Return the [X, Y] coordinate for the center point of the cell that contains the specified text.  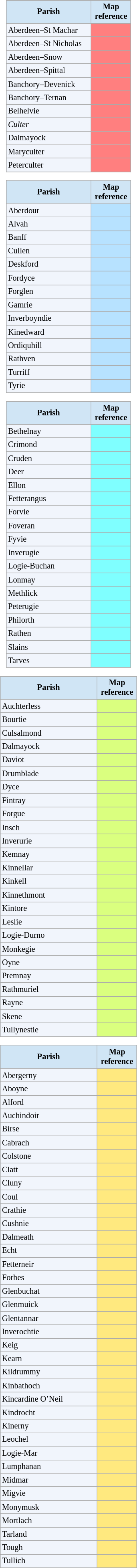
Banchory–Ternan [48, 98]
Rathen [48, 634]
Logie-Mar [48, 1453]
Kearn [48, 1359]
Rayne [48, 1003]
Alvah [48, 224]
Cruden [48, 458]
Logie-Buchan [48, 566]
Kindrocht [48, 1413]
Oyne [48, 963]
Ordiquhill [48, 346]
Fetterneir [48, 1264]
Birse [48, 1129]
Banchory–Devenick [48, 84]
Cluny [48, 1183]
Colstone [48, 1156]
Aberdeen–Snow [48, 57]
Peterugie [48, 607]
Cullen [48, 251]
Aberdeen–Spittal [48, 71]
Inverochtie [48, 1332]
Glenmuick [48, 1305]
Aberdeen–St Nicholas [48, 44]
Forgue [48, 814]
Turriff [48, 372]
Forvie [48, 512]
Tough [48, 1548]
Kildrummy [48, 1372]
Gamrie [48, 305]
Kinbathoch [48, 1386]
Deer [48, 472]
Crimond [48, 445]
Fetterangus [48, 499]
Keig [48, 1345]
Belhelvie [48, 111]
Methlick [48, 593]
Rathven [48, 359]
Kintore [48, 908]
Peterculter [48, 165]
Leochel [48, 1440]
Aberdeen–St Machar [48, 30]
Kinerny [48, 1426]
Inverurie [48, 841]
Monkegie [48, 949]
Deskford [48, 265]
Inverugie [48, 553]
Insch [48, 827]
Philorth [48, 620]
Fintray [48, 801]
Skene [48, 1016]
Bourtie [48, 720]
Glenbuchat [48, 1291]
Tarves [48, 661]
Fyvie [48, 539]
Echt [48, 1251]
Culter [48, 125]
Dalmeath [48, 1237]
Fordyce [48, 278]
Auchindoir [48, 1116]
Cabrach [48, 1143]
Migvie [48, 1493]
Kinnellar [48, 868]
Crathie [48, 1210]
Forbes [48, 1278]
Glentannar [48, 1318]
Tullynestle [48, 1030]
Premnay [48, 976]
Coul [48, 1197]
Kinkell [48, 882]
Abergerny [48, 1075]
Clatt [48, 1170]
Culsalmond [48, 733]
Kinnethmont [48, 895]
Cushnie [48, 1224]
Inverboyndie [48, 318]
Tyrie [48, 386]
Maryculter [48, 152]
Forglen [48, 291]
Aberdour [48, 210]
Rathmuriel [48, 989]
Slains [48, 647]
Aboyne [48, 1089]
Midmar [48, 1480]
Tullich [48, 1561]
Drumblade [48, 773]
Foveran [48, 526]
Kemnay [48, 854]
Bethelnay [48, 431]
Dyce [48, 787]
Kincardine O’Neil [48, 1399]
Logie-Durno [48, 935]
Alford [48, 1102]
Ellon [48, 485]
Mortlach [48, 1521]
Tarland [48, 1534]
Monymusk [48, 1507]
Daviot [48, 760]
Kinedward [48, 332]
Lonmay [48, 580]
Banff [48, 237]
Leslie [48, 922]
Lumphanan [48, 1467]
Auchterless [48, 706]
